Find where the given text appears and provide that cell's center as [X, Y] coordinate. 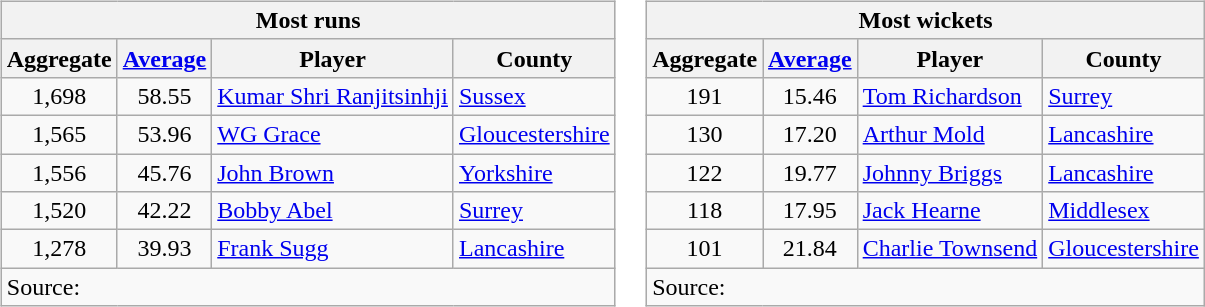
15.46 [810, 96]
42.22 [164, 211]
Jack Hearne [950, 211]
118 [705, 211]
130 [705, 134]
WG Grace [333, 134]
1,698 [59, 96]
39.93 [164, 249]
Yorkshire [534, 173]
1,520 [59, 211]
Most runs [308, 20]
Frank Sugg [333, 249]
John Brown [333, 173]
Middlesex [1124, 211]
Tom Richardson [950, 96]
53.96 [164, 134]
101 [705, 249]
19.77 [810, 173]
191 [705, 96]
17.95 [810, 211]
Charlie Townsend [950, 249]
Arthur Mold [950, 134]
17.20 [810, 134]
Johnny Briggs [950, 173]
122 [705, 173]
1,565 [59, 134]
Most wickets [926, 20]
21.84 [810, 249]
1,556 [59, 173]
58.55 [164, 96]
Bobby Abel [333, 211]
45.76 [164, 173]
1,278 [59, 249]
Sussex [534, 96]
Kumar Shri Ranjitsinhji [333, 96]
